From the cell containing the given text, extract its center point as (X, Y) coordinate. 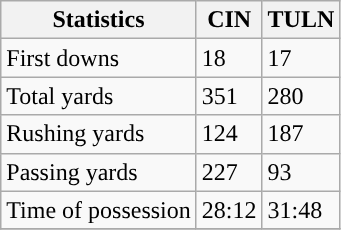
Time of possession (99, 210)
First downs (99, 58)
187 (301, 134)
351 (229, 96)
227 (229, 172)
CIN (229, 20)
Rushing yards (99, 134)
31:48 (301, 210)
93 (301, 172)
Passing yards (99, 172)
280 (301, 96)
Total yards (99, 96)
TULN (301, 20)
17 (301, 58)
28:12 (229, 210)
124 (229, 134)
18 (229, 58)
Statistics (99, 20)
